Determine the (X, Y) coordinate at the center of the cell enclosing the given text.  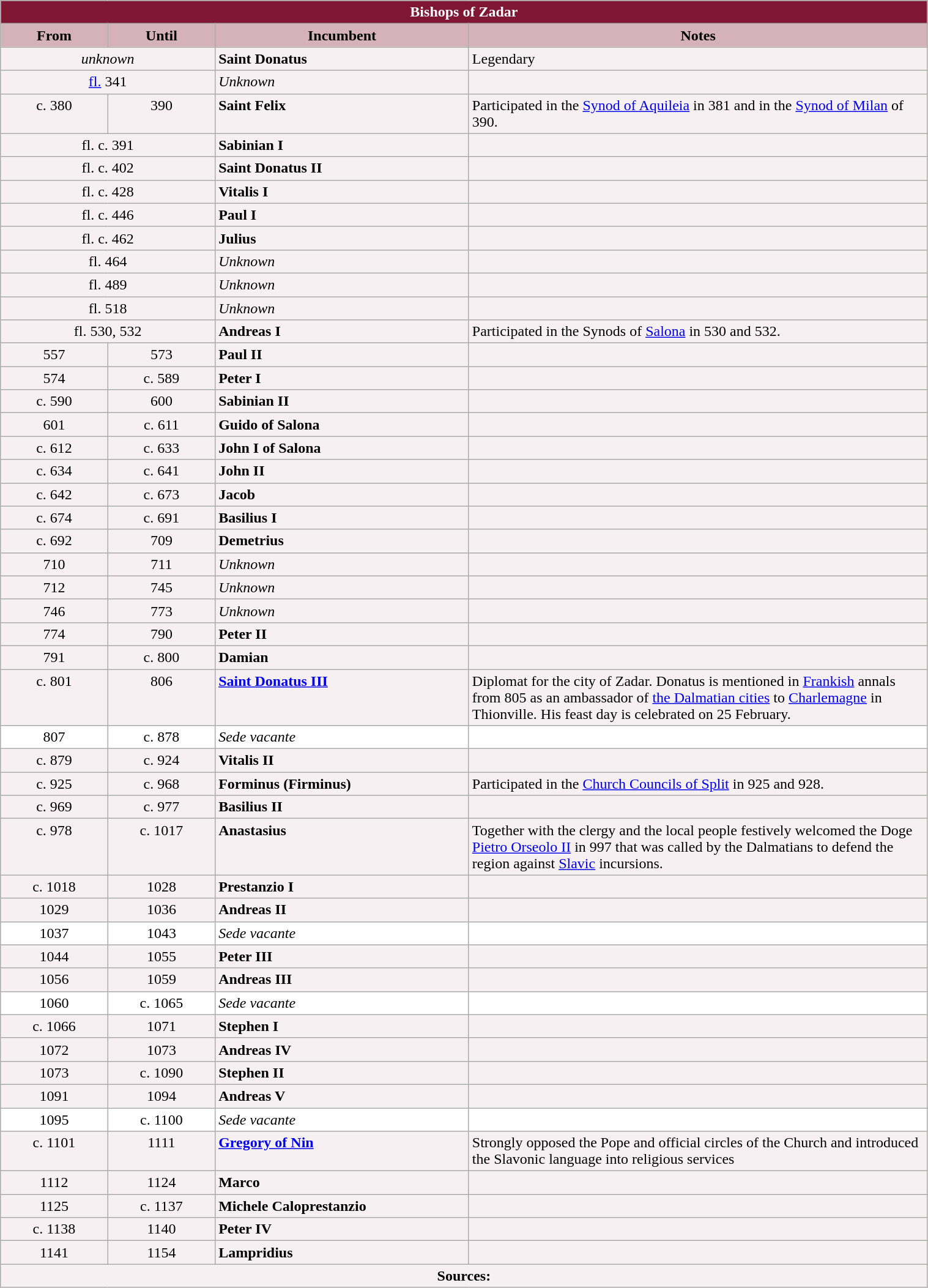
Peter IV (343, 1229)
Andreas I (343, 332)
From (54, 35)
746 (54, 611)
Anastasius (343, 847)
c. 673 (161, 494)
Incumbent (343, 35)
Saint Donatus (343, 59)
c. 641 (161, 471)
fl. 464 (108, 261)
1059 (161, 980)
c. 968 (161, 784)
Participated in the Synod of Aquileia in 381 and in the Synod of Milan of 390. (698, 114)
Sources: (464, 1276)
c. 691 (161, 518)
1125 (54, 1206)
unknown (108, 59)
1154 (161, 1253)
573 (161, 355)
390 (161, 114)
Stephen II (343, 1073)
Participated in the Church Councils of Split in 925 and 928. (698, 784)
c. 674 (54, 518)
fl. c. 402 (108, 168)
Prestanzio I (343, 887)
600 (161, 401)
c. 1017 (161, 847)
1060 (54, 1003)
1112 (54, 1183)
c. 642 (54, 494)
fl. c. 428 (108, 192)
c. 978 (54, 847)
Andreas III (343, 980)
Saint Donatus III (343, 698)
Gregory of Nin (343, 1152)
791 (54, 657)
1140 (161, 1229)
1071 (161, 1026)
Peter I (343, 378)
790 (161, 634)
c. 633 (161, 448)
1111 (161, 1152)
Until (161, 35)
1056 (54, 980)
Andreas II (343, 910)
c. 977 (161, 807)
Peter III (343, 956)
c. 1101 (54, 1152)
c. 969 (54, 807)
c. 925 (54, 784)
Andreas IV (343, 1049)
fl. 530, 532 (108, 332)
Participated in the Synods of Salona in 530 and 532. (698, 332)
c. 590 (54, 401)
c. 1065 (161, 1003)
Damian (343, 657)
c. 1090 (161, 1073)
712 (54, 587)
Lampridius (343, 1253)
Guido of Salona (343, 425)
fl. c. 462 (108, 238)
Bishops of Zadar (464, 12)
c. 878 (161, 737)
773 (161, 611)
1037 (54, 933)
c. 1018 (54, 887)
Paul I (343, 215)
806 (161, 698)
1072 (54, 1049)
1055 (161, 956)
c. 634 (54, 471)
c. 1066 (54, 1026)
Strongly opposed the Pope and official circles of the Church and introduced the Slavonic language into religious services (698, 1152)
745 (161, 587)
Paul II (343, 355)
Basilius II (343, 807)
John II (343, 471)
1095 (54, 1119)
c. 800 (161, 657)
Legendary (698, 59)
1043 (161, 933)
557 (54, 355)
Marco (343, 1183)
c. 692 (54, 541)
c. 611 (161, 425)
Basilius I (343, 518)
1094 (161, 1096)
Forminus (Firminus) (343, 784)
1029 (54, 910)
John I of Salona (343, 448)
709 (161, 541)
774 (54, 634)
c. 1100 (161, 1119)
c. 801 (54, 698)
Saint Donatus II (343, 168)
Andreas V (343, 1096)
c. 1138 (54, 1229)
fl. 489 (108, 285)
c. 380 (54, 114)
Sabinian I (343, 145)
Demetrius (343, 541)
fl. 518 (108, 308)
1036 (161, 910)
1044 (54, 956)
c. 1137 (161, 1206)
fl. c. 391 (108, 145)
807 (54, 737)
c. 879 (54, 761)
Peter II (343, 634)
601 (54, 425)
1141 (54, 1253)
1124 (161, 1183)
Michele Caloprestanzio (343, 1206)
574 (54, 378)
711 (161, 564)
Jacob (343, 494)
Vitalis II (343, 761)
710 (54, 564)
Julius (343, 238)
1028 (161, 887)
c. 589 (161, 378)
Notes (698, 35)
fl. c. 446 (108, 215)
Vitalis I (343, 192)
c. 612 (54, 448)
fl. 341 (108, 82)
1091 (54, 1096)
Saint Felix (343, 114)
c. 924 (161, 761)
Stephen I (343, 1026)
Sabinian II (343, 401)
